Determine the [X, Y] coordinate at the center of the cell enclosing the given text.  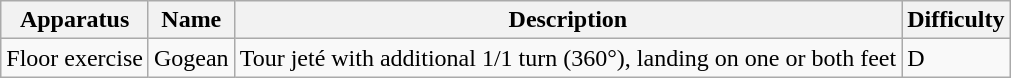
Tour jeté with additional 1/1 turn (360°), landing on one or both feet [568, 58]
Gogean [191, 58]
Floor exercise [75, 58]
Name [191, 20]
Difficulty [956, 20]
D [956, 58]
Apparatus [75, 20]
Description [568, 20]
